Extract the [x, y] coordinate from the center of the cell holding the provided text.  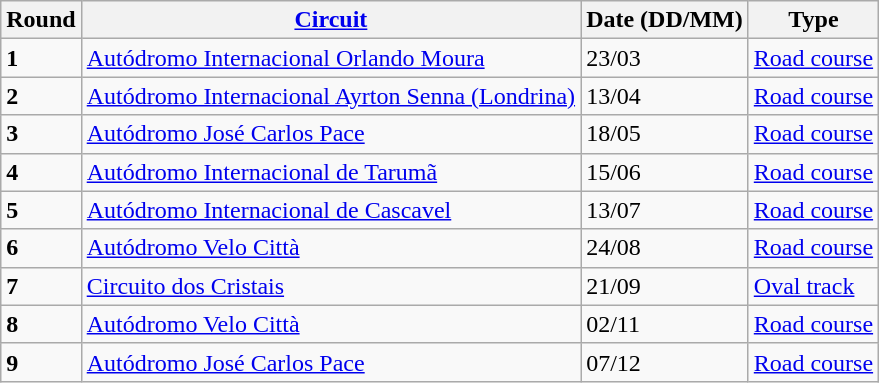
Autódromo Internacional Ayrton Senna (Londrina) [330, 96]
Circuit [330, 20]
15/06 [665, 172]
Circuito dos Cristais [330, 286]
5 [41, 210]
Round [41, 20]
3 [41, 134]
2 [41, 96]
Autódromo Internacional Orlando Moura [330, 58]
Date (DD/MM) [665, 20]
07/12 [665, 362]
4 [41, 172]
21/09 [665, 286]
1 [41, 58]
Autódromo Internacional de Tarumã [330, 172]
23/03 [665, 58]
8 [41, 324]
9 [41, 362]
24/08 [665, 248]
6 [41, 248]
Autódromo Internacional de Cascavel [330, 210]
7 [41, 286]
13/07 [665, 210]
18/05 [665, 134]
13/04 [665, 96]
02/11 [665, 324]
Oval track [813, 286]
Type [813, 20]
